Return the (X, Y) coordinate for the center point of the cell that contains the specified text.  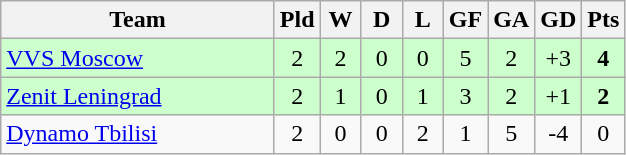
3 (465, 96)
+1 (558, 96)
VVS Moscow (138, 58)
D (382, 20)
L (422, 20)
Team (138, 20)
+3 (558, 58)
W (340, 20)
-4 (558, 134)
Pts (604, 20)
Pld (297, 20)
4 (604, 58)
GF (465, 20)
Dynamo Tbilisi (138, 134)
GA (512, 20)
GD (558, 20)
Zenit Leningrad (138, 96)
